Return (X, Y) of the center of cell containing provided text 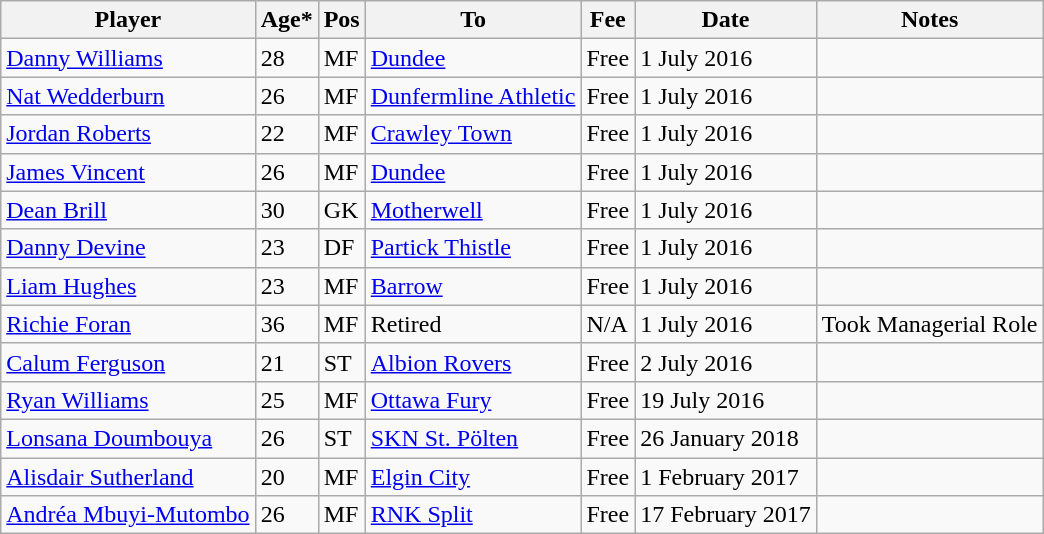
Andréa Mbuyi-Mutombo (128, 515)
22 (286, 134)
25 (286, 400)
1 February 2017 (726, 477)
Pos (342, 20)
26 January 2018 (726, 438)
30 (286, 210)
Barrow (473, 286)
Fee (608, 20)
Ryan Williams (128, 400)
Albion Rovers (473, 362)
Motherwell (473, 210)
DF (342, 248)
Took Managerial Role (930, 324)
Richie Foran (128, 324)
SKN St. Pölten (473, 438)
N/A (608, 324)
Lonsana Doumbouya (128, 438)
20 (286, 477)
Danny Devine (128, 248)
To (473, 20)
28 (286, 58)
GK (342, 210)
2 July 2016 (726, 362)
36 (286, 324)
Elgin City (473, 477)
Dean Brill (128, 210)
Ottawa Fury (473, 400)
Age* (286, 20)
Nat Wedderburn (128, 96)
Dunfermline Athletic (473, 96)
Notes (930, 20)
Calum Ferguson (128, 362)
Crawley Town (473, 134)
James Vincent (128, 172)
Partick Thistle (473, 248)
Player (128, 20)
Retired (473, 324)
Liam Hughes (128, 286)
RNK Split (473, 515)
Alisdair Sutherland (128, 477)
Date (726, 20)
21 (286, 362)
Danny Williams (128, 58)
17 February 2017 (726, 515)
19 July 2016 (726, 400)
Jordan Roberts (128, 134)
